Capture the cell that displays the provided text and extract its [X, Y] central coordinate. 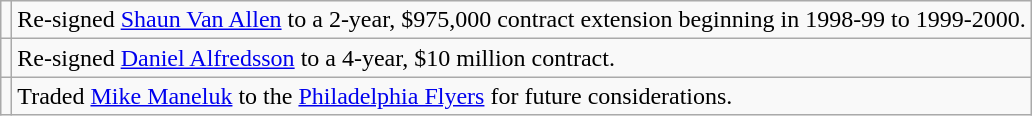
Re-signed Daniel Alfredsson to a 4-year, $10 million contract. [522, 58]
Traded Mike Maneluk to the Philadelphia Flyers for future considerations. [522, 96]
Re-signed Shaun Van Allen to a 2-year, $975,000 contract extension beginning in 1998-99 to 1999-2000. [522, 20]
